Search for the cell housing the specified text and yield its [x, y] center coordinate. 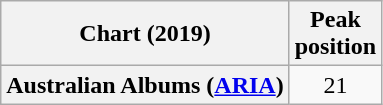
Australian Albums (ARIA) [145, 85]
21 [335, 85]
Peakposition [335, 34]
Chart (2019) [145, 34]
